Provide the [x, y] coordinate of the cell's center where the given text is located.  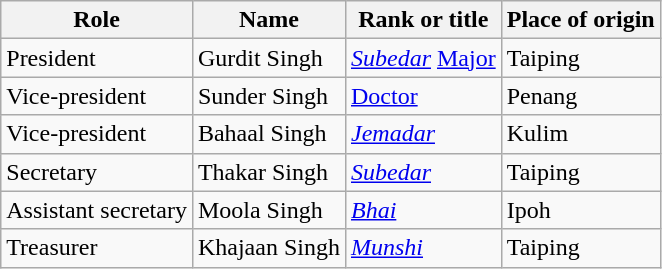
Subedar [423, 172]
Kulim [580, 134]
Jemadar [423, 134]
Doctor [423, 96]
Ipoh [580, 210]
Gurdit Singh [268, 58]
Assistant secretary [97, 210]
Treasurer [97, 248]
Sunder Singh [268, 96]
Khajaan Singh [268, 248]
Name [268, 20]
Moola Singh [268, 210]
Thakar Singh [268, 172]
Rank or title [423, 20]
Place of origin [580, 20]
Role [97, 20]
Munshi [423, 248]
Secretary [97, 172]
Penang [580, 96]
Bahaal Singh [268, 134]
Subedar Major [423, 58]
President [97, 58]
Bhai [423, 210]
